Return (X, Y) of the center of cell containing provided text 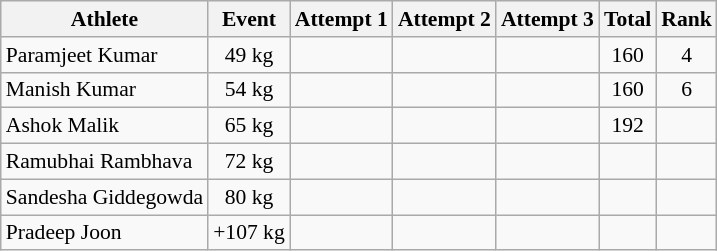
72 kg (249, 162)
Athlete (104, 19)
Event (249, 19)
Ramubhai Rambhava (104, 162)
49 kg (249, 55)
192 (628, 126)
+107 kg (249, 233)
Paramjeet Kumar (104, 55)
80 kg (249, 197)
Pradeep Joon (104, 233)
Sandesha Giddegowda (104, 197)
6 (686, 90)
Attempt 3 (548, 19)
65 kg (249, 126)
Total (628, 19)
54 kg (249, 90)
Attempt 2 (444, 19)
Manish Kumar (104, 90)
Attempt 1 (342, 19)
Ashok Malik (104, 126)
Rank (686, 19)
4 (686, 55)
